Provide the (x, y) coordinate of the cell's center where the given text is located.  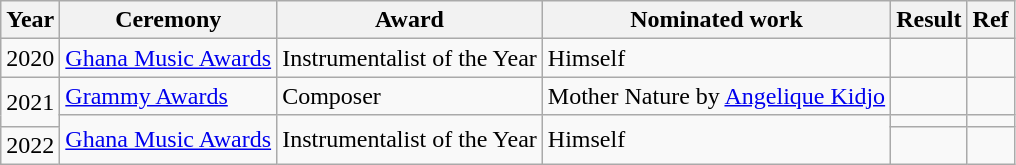
Year (30, 20)
Grammy Awards (168, 96)
2021 (30, 102)
Composer (410, 96)
Ceremony (168, 20)
2022 (30, 145)
Result (929, 20)
Mother Nature by Angelique Kidjo (716, 96)
2020 (30, 58)
Award (410, 20)
Nominated work (716, 20)
Ref (990, 20)
